Output the (x, y) coordinate of the center of the cell containing the given text.  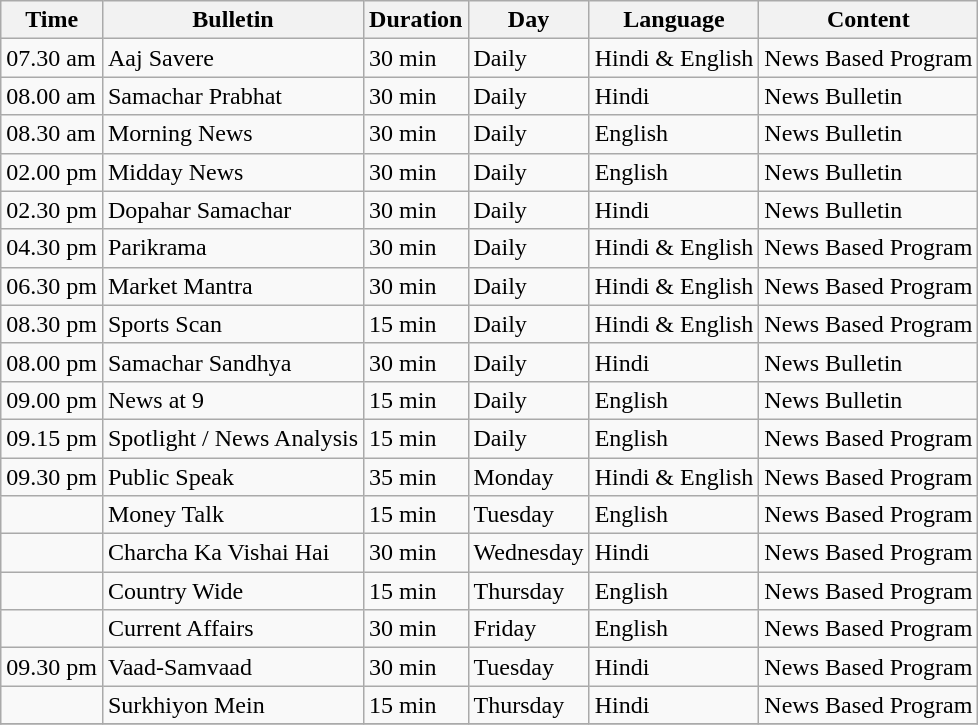
Samachar Prabhat (232, 96)
Charcha Ka Vishai Hai (232, 553)
09.00 pm (52, 400)
Public Speak (232, 477)
Parikrama (232, 248)
Money Talk (232, 515)
Surkhiyon Mein (232, 705)
08.30 pm (52, 324)
Time (52, 20)
Dopahar Samachar (232, 210)
08.30 am (52, 134)
Content (868, 20)
Day (528, 20)
Market Mantra (232, 286)
Monday (528, 477)
Language (674, 20)
35 min (416, 477)
Samachar Sandhya (232, 362)
Country Wide (232, 591)
Vaad-Samvaad (232, 667)
08.00 am (52, 96)
06.30 pm (52, 286)
Spotlight / News Analysis (232, 438)
07.30 am (52, 58)
Duration (416, 20)
Friday (528, 629)
Aaj Savere (232, 58)
Midday News (232, 172)
02.30 pm (52, 210)
Sports Scan (232, 324)
News at 9 (232, 400)
Current Affairs (232, 629)
Wednesday (528, 553)
08.00 pm (52, 362)
04.30 pm (52, 248)
Bulletin (232, 20)
02.00 pm (52, 172)
Morning News (232, 134)
09.15 pm (52, 438)
